Search for the cell housing the specified text and yield its [X, Y] center coordinate. 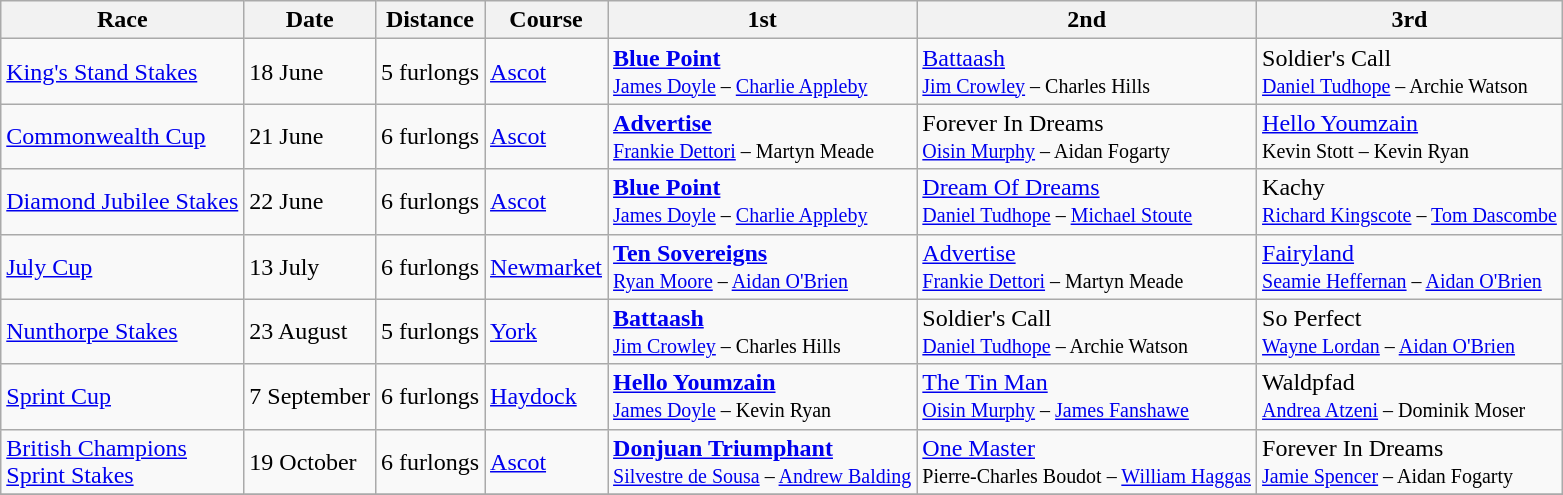
One MasterPierre-Charles Boudot – William Haggas [1087, 462]
WaldpfadAndrea Atzeni – Dominik Moser [1410, 396]
2nd [1087, 20]
The Tin ManOisin Murphy – James Fanshawe [1087, 396]
Forever In DreamsJamie Spencer – Aidan Fogarty [1410, 462]
Date [310, 20]
21 June [310, 136]
22 June [310, 202]
7 September [310, 396]
23 August [310, 332]
1st [762, 20]
Newmarket [546, 266]
Commonwealth Cup [122, 136]
Race [122, 20]
3rd [1410, 20]
FairylandSeamie Heffernan – Aidan O'Brien [1410, 266]
Hello YoumzainJames Doyle – Kevin Ryan [762, 396]
So PerfectWayne Lordan – Aidan O'Brien [1410, 332]
Sprint Cup [122, 396]
Distance [430, 20]
KachyRichard Kingscote – Tom Dascombe [1410, 202]
Diamond Jubilee Stakes [122, 202]
Donjuan TriumphantSilvestre de Sousa – Andrew Balding [762, 462]
13 July [310, 266]
July Cup [122, 266]
King's Stand Stakes [122, 72]
Course [546, 20]
18 June [310, 72]
Forever In DreamsOisin Murphy – Aidan Fogarty [1087, 136]
19 October [310, 462]
Hello YoumzainKevin Stott – Kevin Ryan [1410, 136]
British ChampionsSprint Stakes [122, 462]
Nunthorpe Stakes [122, 332]
Haydock [546, 396]
York [546, 332]
Dream Of DreamsDaniel Tudhope – Michael Stoute [1087, 202]
Ten SovereignsRyan Moore – Aidan O'Brien [762, 266]
